For the text-containing cell, return its midpoint in (X, Y) coordinate format. 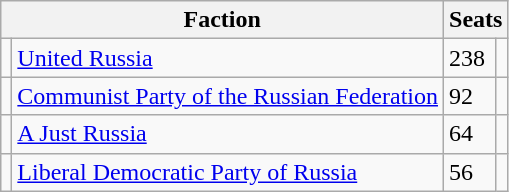
92 (470, 96)
Communist Party of the Russian Federation (228, 96)
Seats (476, 20)
A Just Russia (228, 134)
64 (470, 134)
238 (470, 58)
Liberal Democratic Party of Russia (228, 172)
United Russia (228, 58)
Faction (222, 20)
56 (470, 172)
